Determine the [X, Y] coordinate at the center of the cell enclosing the given text.  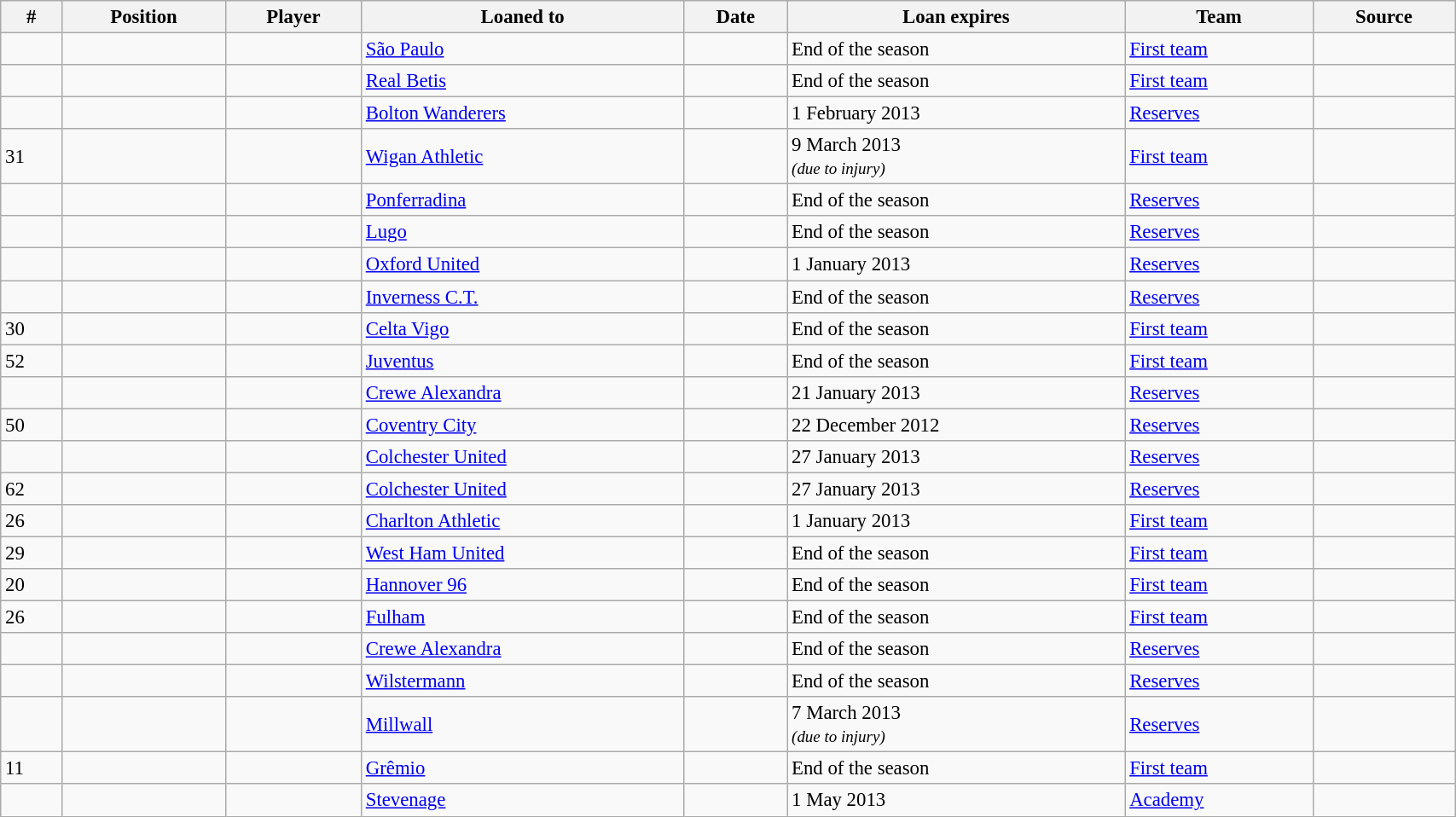
Celta Vigo [522, 328]
Position [144, 17]
Lugo [522, 233]
20 [32, 585]
Bolton Wanderers [522, 113]
22 December 2012 [956, 425]
Wigan Athletic [522, 157]
Coventry City [522, 425]
West Ham United [522, 553]
30 [32, 328]
1 May 2013 [956, 801]
1 February 2013 [956, 113]
Ponferradina [522, 200]
Stevenage [522, 801]
21 January 2013 [956, 392]
Source [1383, 17]
9 March 2013(due to injury) [956, 157]
29 [32, 553]
62 [32, 489]
Fulham [522, 617]
7 March 2013(due to injury) [956, 725]
Loan expires [956, 17]
Inverness C.T. [522, 297]
Juventus [522, 361]
Wilstermann [522, 681]
São Paulo [522, 49]
50 [32, 425]
11 [32, 768]
Charlton Athletic [522, 521]
Grêmio [522, 768]
Hannover 96 [522, 585]
Real Betis [522, 81]
Oxford United [522, 264]
52 [32, 361]
Player [293, 17]
Team [1219, 17]
Academy [1219, 801]
Millwall [522, 725]
# [32, 17]
31 [32, 157]
Loaned to [522, 17]
Date [735, 17]
